Scan for the cell matching the given text and deliver its [X, Y] coordinate at center. 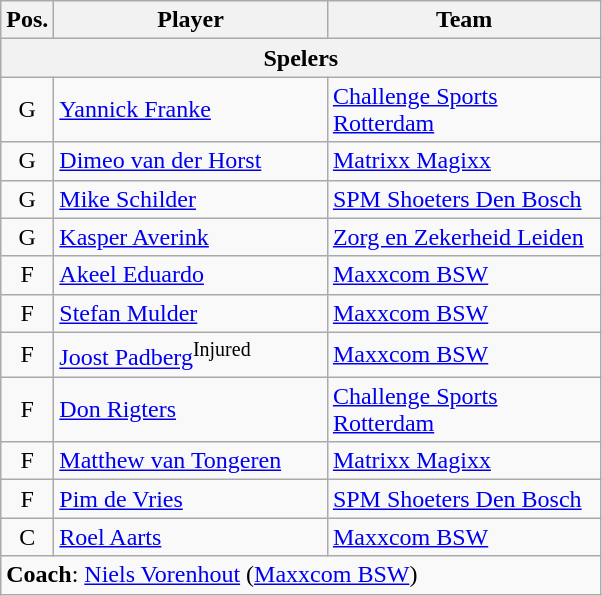
Pim de Vries [191, 499]
Player [191, 20]
Roel Aarts [191, 537]
Yannick Franke [191, 110]
Joost PadbergInjured [191, 354]
Team [464, 20]
Mike Schilder [191, 199]
C [28, 537]
Spelers [301, 58]
Zorg en Zekerheid Leiden [464, 237]
Coach: Niels Vorenhout (Maxxcom BSW) [301, 575]
Matthew van Tongeren [191, 461]
Don Rigters [191, 410]
Akeel Eduardo [191, 275]
Dimeo van der Horst [191, 161]
Stefan Mulder [191, 313]
Kasper Averink [191, 237]
Pos. [28, 20]
